Detect which cell encompasses the target text, then output its [x, y] center coordinate. 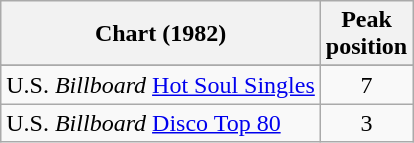
3 [366, 123]
U.S. Billboard Hot Soul Singles [161, 85]
7 [366, 85]
Peakposition [366, 34]
U.S. Billboard Disco Top 80 [161, 123]
Chart (1982) [161, 34]
